Detect which cell encompasses the target text, then output its [x, y] center coordinate. 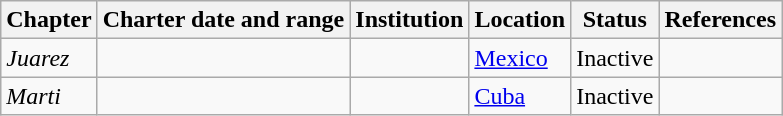
Mexico [520, 58]
Cuba [520, 96]
References [720, 20]
Status [615, 20]
Charter date and range [224, 20]
Institution [410, 20]
Marti [49, 96]
Location [520, 20]
Chapter [49, 20]
Juarez [49, 58]
